Locate the cell with the specified text and output its [x, y] center coordinate. 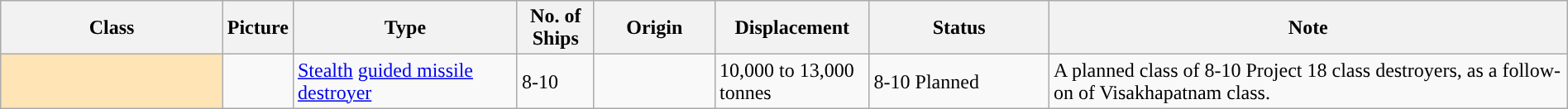
No. of Ships [556, 28]
Origin [654, 28]
Type [405, 28]
Displacement [792, 28]
10,000 to 13,000 tonnes [792, 81]
Class [112, 28]
Note [1308, 28]
8-10 [556, 81]
8-10 Planned [959, 81]
Status [959, 28]
Picture [258, 28]
Stealth guided missile destroyer [405, 81]
A planned class of 8-10 Project 18 class destroyers, as a follow-on of Visakhapatnam class. [1308, 81]
